Output the (X, Y) coordinate of the center of the cell containing the given text.  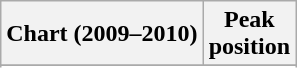
Chart (2009–2010) (102, 34)
Peakposition (249, 34)
